Pinpoint the cell where the given text exists, returning its [x, y] midpoint coordinate. 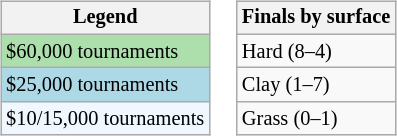
Hard (8–4) [316, 51]
$25,000 tournaments [105, 85]
$60,000 tournaments [105, 51]
Finals by surface [316, 18]
$10/15,000 tournaments [105, 119]
Grass (0–1) [316, 119]
Clay (1–7) [316, 85]
Legend [105, 18]
